Locate the cell with the specified text and output its [X, Y] center coordinate. 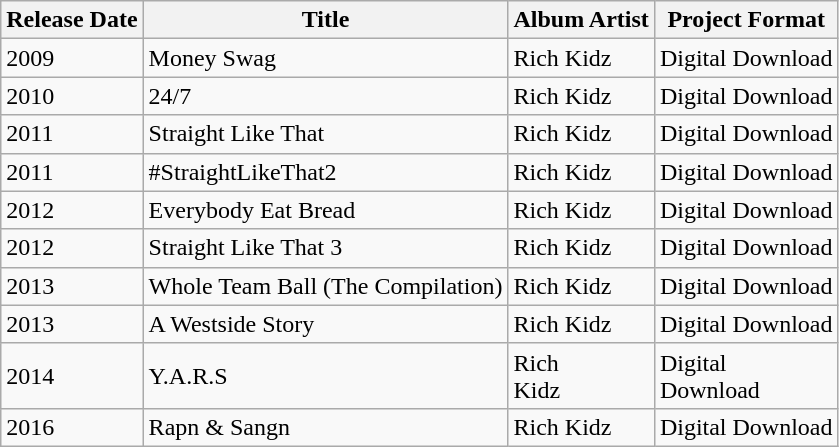
24/7 [326, 96]
Everybody Eat Bread [326, 210]
2009 [72, 58]
2016 [72, 427]
Title [326, 20]
RichKidz [581, 376]
Release Date [72, 20]
Project Format [746, 20]
2010 [72, 96]
2014 [72, 376]
Money Swag [326, 58]
Y.A.R.S [326, 376]
Album Artist [581, 20]
#StraightLikeThat2 [326, 172]
Rapn & Sangn [326, 427]
Whole Team Ball (The Compilation) [326, 286]
Straight Like That [326, 134]
DigitalDownload [746, 376]
A Westside Story [326, 324]
Straight Like That 3 [326, 248]
